Provide the (X, Y) coordinate of the cell's center where the given text is located.  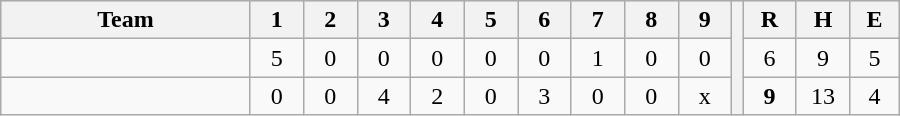
Team (126, 20)
8 (652, 20)
H (823, 20)
R (770, 20)
E (874, 20)
7 (598, 20)
x (705, 96)
13 (823, 96)
